Scan for the cell matching the given text and deliver its [x, y] coordinate at center. 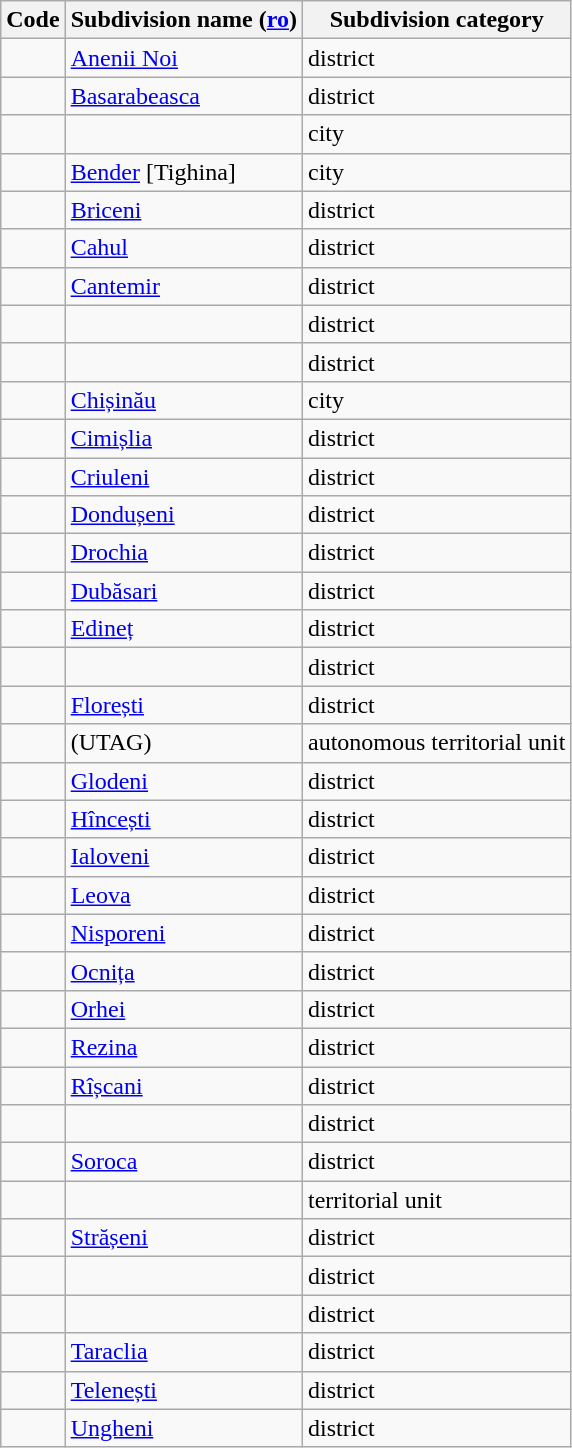
Subdivision name (ro) [184, 20]
Cimișlia [184, 438]
(UTAG) [184, 743]
Nisporeni [184, 933]
Dubăsari [184, 591]
Orhei [184, 1009]
Bender [Tighina] [184, 172]
Code [33, 20]
Criuleni [184, 477]
Soroca [184, 1162]
Basarabeasca [184, 96]
Strășeni [184, 1238]
Chișinău [184, 400]
Telenești [184, 1390]
Cantemir [184, 286]
Ialoveni [184, 857]
Glodeni [184, 781]
Rîșcani [184, 1085]
Anenii Noi [184, 58]
territorial unit [437, 1200]
Ungheni [184, 1428]
Edineț [184, 629]
Subdivision category [437, 20]
autonomous territorial unit [437, 743]
Florești [184, 705]
Taraclia [184, 1352]
Dondușeni [184, 515]
Hîncești [184, 819]
Cahul [184, 248]
Drochia [184, 553]
Ocnița [184, 971]
Briceni [184, 210]
Rezina [184, 1047]
Leova [184, 895]
